Output the [x, y] coordinate of the center of the cell containing the given text.  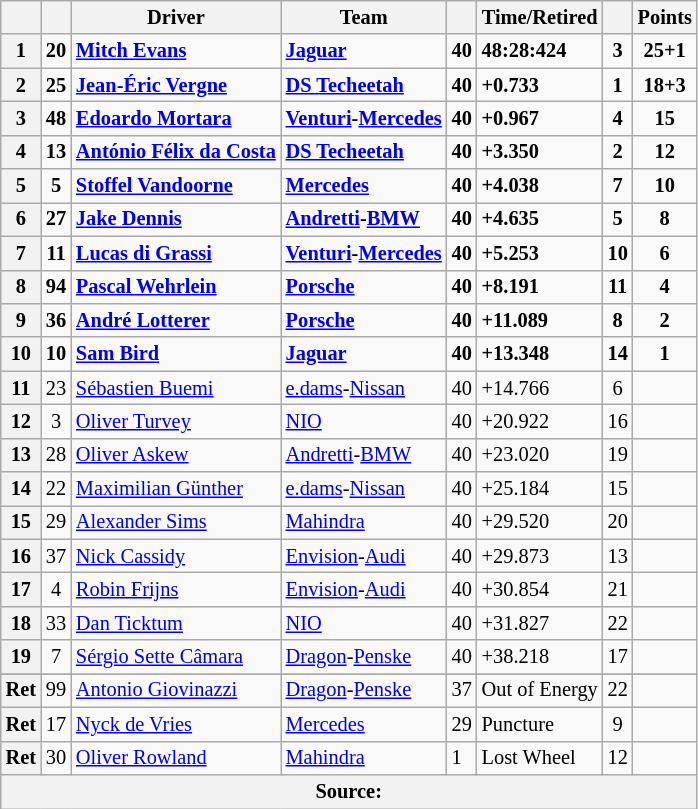
+4.635 [540, 219]
Jean-Éric Vergne [176, 85]
Points [665, 17]
Source: [349, 791]
Pascal Wehrlein [176, 287]
+0.733 [540, 85]
Out of Energy [540, 690]
Sérgio Sette Câmara [176, 657]
+31.827 [540, 623]
33 [56, 623]
30 [56, 758]
Puncture [540, 724]
48:28:424 [540, 51]
Antonio Giovinazzi [176, 690]
36 [56, 320]
Oliver Turvey [176, 421]
+11.089 [540, 320]
Dan Ticktum [176, 623]
18 [21, 623]
Oliver Askew [176, 455]
Edoardo Mortara [176, 118]
+30.854 [540, 589]
+25.184 [540, 489]
25 [56, 85]
48 [56, 118]
Robin Frijns [176, 589]
21 [618, 589]
+3.350 [540, 152]
Stoffel Vandoorne [176, 186]
Oliver Rowland [176, 758]
Sébastien Buemi [176, 388]
Jake Dennis [176, 219]
99 [56, 690]
+8.191 [540, 287]
18+3 [665, 85]
Lost Wheel [540, 758]
25+1 [665, 51]
94 [56, 287]
Maximilian Günther [176, 489]
+4.038 [540, 186]
Lucas di Grassi [176, 253]
28 [56, 455]
23 [56, 388]
Team [364, 17]
+13.348 [540, 354]
Time/Retired [540, 17]
+29.520 [540, 522]
Mitch Evans [176, 51]
+29.873 [540, 556]
António Félix da Costa [176, 152]
+5.253 [540, 253]
Sam Bird [176, 354]
Driver [176, 17]
+14.766 [540, 388]
Nick Cassidy [176, 556]
27 [56, 219]
+0.967 [540, 118]
Nyck de Vries [176, 724]
André Lotterer [176, 320]
Alexander Sims [176, 522]
+23.020 [540, 455]
+38.218 [540, 657]
+20.922 [540, 421]
